From the cell containing the given text, extract its center point as [X, Y] coordinate. 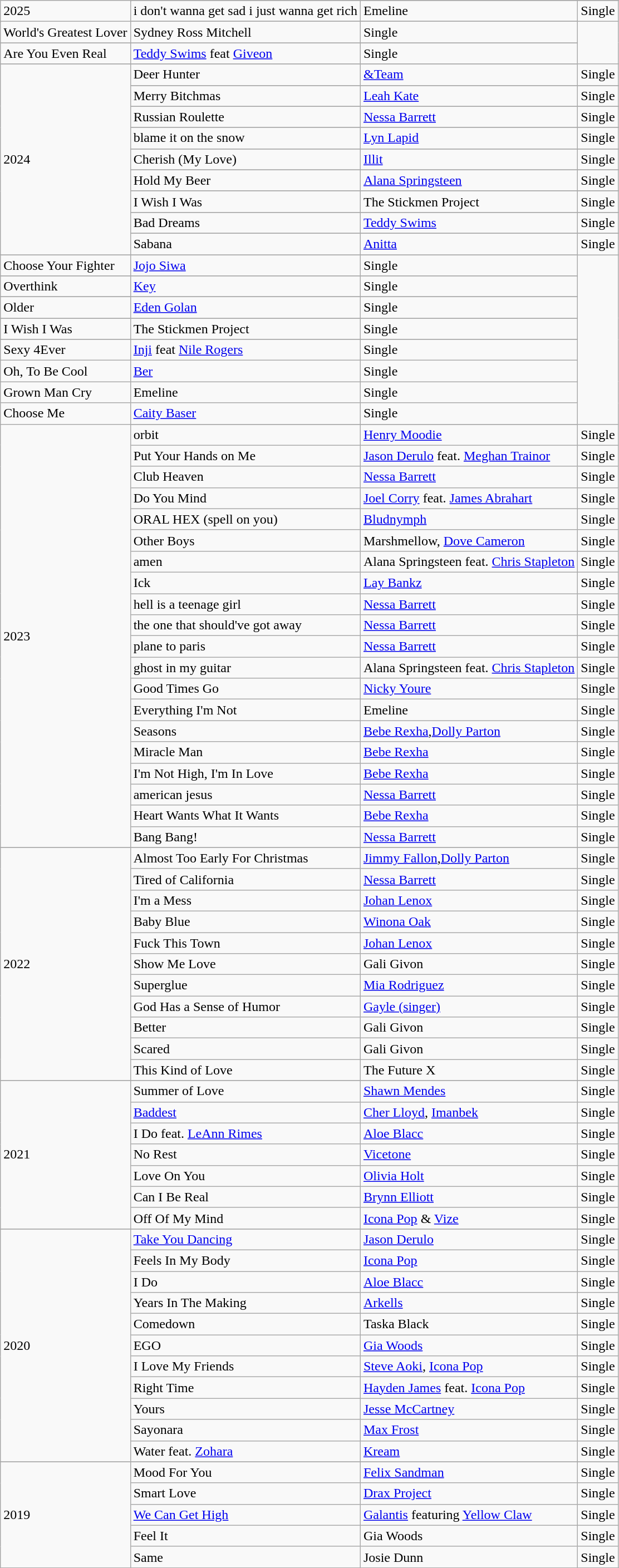
2023 [66, 635]
Baby Blue [245, 921]
Oh, To Be Cool [66, 371]
ghost in my guitar [245, 668]
Off Of My Mind [245, 1218]
Bludnymph [469, 519]
Almost Too Early For Christmas [245, 858]
amen [245, 561]
Icona Pop & Vize [469, 1218]
Gayle (singer) [469, 1007]
blame it on the snow [245, 138]
Water feat. Zohara [245, 1451]
Jimmy Fallon,Dolly Parton [469, 858]
No Rest [245, 1155]
We Can Get High [245, 1515]
Club Heaven [245, 477]
Better [245, 1028]
Max Frost [469, 1430]
ORAL HEX (spell on you) [245, 519]
Heart Wants What It Wants [245, 816]
Jesse McCartney [469, 1409]
Same [245, 1557]
This Kind of Love [245, 1070]
Summer of Love [245, 1091]
Cherish (My Love) [245, 159]
Everything I'm Not [245, 710]
Older [66, 308]
Felix Sandman [469, 1472]
Deer Hunter [245, 75]
I'm Not High, I'm In Love [245, 773]
Sayonara [245, 1430]
Steve Aoki, Icona Pop [469, 1367]
Russian Roulette [245, 117]
Teddy Swims [469, 223]
Josie Dunn [469, 1557]
I Love My Friends [245, 1367]
Alana Springsteen [469, 180]
I Do [245, 1281]
Sydney Ross Mitchell [245, 32]
Cher Lloyd, Imanbek [469, 1112]
Do You Mind [245, 498]
EGO [245, 1345]
&Team [469, 75]
Winona Oak [469, 921]
Tired of California [245, 879]
hell is a teenage girl [245, 604]
Choose Your Fighter [66, 265]
Taska Black [469, 1324]
I'm a Mess [245, 900]
Ick [245, 583]
Inji feat Nile Rogers [245, 350]
Lay Bankz [469, 583]
Merry Bitchmas [245, 96]
Arkells [469, 1303]
Overthink [66, 287]
Leah Kate [469, 96]
Shawn Mendes [469, 1091]
2021 [66, 1155]
Right Time [245, 1388]
orbit [245, 435]
Love On You [245, 1176]
Feels In My Body [245, 1260]
Vicetone [469, 1155]
Kream [469, 1451]
Good Times Go [245, 689]
God Has a Sense of Humor [245, 1007]
Feel It [245, 1536]
Take You Dancing [245, 1239]
Comedown [245, 1324]
Brynn Elliott [469, 1197]
The Future X [469, 1070]
Hold My Beer [245, 180]
Key [245, 287]
Icona Pop [469, 1260]
Superglue [245, 985]
Henry Moodie [469, 435]
Illit [469, 159]
2019 [66, 1515]
i don't wanna get sad i just wanna get rich [245, 11]
Ber [245, 371]
Bang Bang! [245, 837]
Lyn Lapid [469, 138]
Hayden James feat. Icona Pop [469, 1388]
Yours [245, 1409]
Mia Rodriguez [469, 985]
Sexy 4Ever [66, 350]
Smart Love [245, 1493]
Nicky Youre [469, 689]
I Do feat. LeAnn Rimes [245, 1133]
Fuck This Town [245, 943]
2020 [66, 1345]
World's Greatest Lover [66, 32]
Galantis featuring Yellow Claw [469, 1515]
Years In The Making [245, 1303]
Choose Me [66, 413]
2025 [66, 11]
Eden Golan [245, 308]
Olivia Holt [469, 1176]
Jojo Siwa [245, 265]
Grown Man Cry [66, 392]
Baddest [245, 1112]
the one that should've got away [245, 625]
Scared [245, 1049]
Teddy Swims feat Giveon [245, 53]
Anitta [469, 244]
2024 [66, 159]
Marshmellow, Dove Cameron [469, 540]
Other Boys [245, 540]
Seasons [245, 731]
american jesus [245, 795]
Sabana [245, 244]
Drax Project [469, 1493]
Bad Dreams [245, 223]
Can I Be Real [245, 1197]
Jason Derulo [469, 1239]
2022 [66, 964]
Are You Even Real [66, 53]
plane to paris [245, 647]
Joel Corry feat. James Abrahart [469, 498]
Put Your Hands on Me [245, 456]
Miracle Man [245, 752]
Jason Derulo feat. Meghan Trainor [469, 456]
Show Me Love [245, 964]
Bebe Rexha,Dolly Parton [469, 731]
Mood For You [245, 1472]
Caity Baser [245, 413]
